Scan for the cell matching the given text and deliver its [X, Y] coordinate at center. 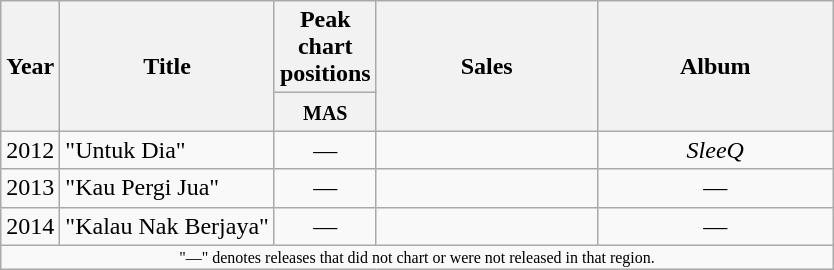
MAS [325, 112]
Peak chart positions [325, 47]
2012 [30, 150]
"Kalau Nak Berjaya" [168, 226]
"Untuk Dia" [168, 150]
"—" denotes releases that did not chart or were not released in that region. [418, 257]
Year [30, 66]
2014 [30, 226]
Sales [486, 66]
Title [168, 66]
"Kau Pergi Jua" [168, 188]
2013 [30, 188]
SleeQ [715, 150]
Album [715, 66]
